Detect which cell encompasses the target text, then output its [x, y] center coordinate. 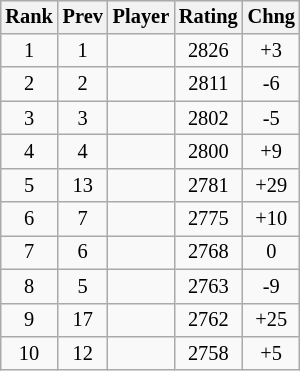
+3 [272, 51]
8 [28, 286]
Rank [28, 17]
Prev [83, 17]
13 [83, 185]
Rating [208, 17]
-5 [272, 118]
2802 [208, 118]
Chng [272, 17]
+5 [272, 354]
-9 [272, 286]
2826 [208, 51]
+10 [272, 219]
2775 [208, 219]
Player [141, 17]
17 [83, 320]
2811 [208, 84]
10 [28, 354]
2781 [208, 185]
2763 [208, 286]
-6 [272, 84]
12 [83, 354]
9 [28, 320]
2758 [208, 354]
2768 [208, 253]
2800 [208, 152]
+25 [272, 320]
0 [272, 253]
2762 [208, 320]
+29 [272, 185]
+9 [272, 152]
